Search for the cell housing the specified text and yield its (X, Y) center coordinate. 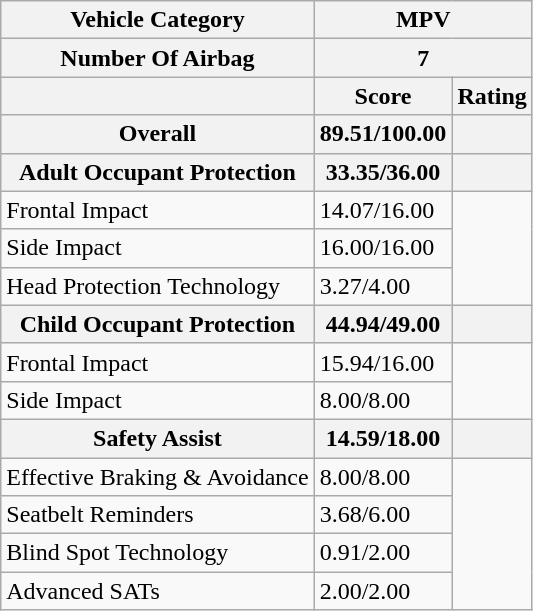
Rating (492, 96)
16.00/16.00 (383, 248)
Advanced SATs (158, 591)
14.59/18.00 (383, 438)
14.07/16.00 (383, 210)
3.27/4.00 (383, 286)
15.94/16.00 (383, 362)
Effective Braking & Avoidance (158, 477)
Adult Occupant Protection (158, 172)
Head Protection Technology (158, 286)
89.51/100.00 (383, 134)
MPV (423, 20)
Seatbelt Reminders (158, 515)
Child Occupant Protection (158, 324)
Score (383, 96)
2.00/2.00 (383, 591)
44.94/49.00 (383, 324)
0.91/2.00 (383, 553)
Number Of Airbag (158, 58)
Overall (158, 134)
7 (423, 58)
3.68/6.00 (383, 515)
Safety Assist (158, 438)
Blind Spot Technology (158, 553)
Vehicle Category (158, 20)
33.35/36.00 (383, 172)
